Return the (X, Y) coordinate for the center point of the cell that contains the specified text.  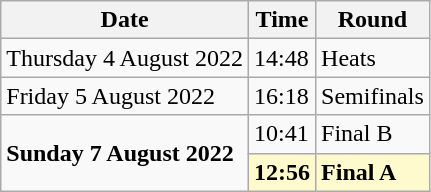
Thursday 4 August 2022 (125, 58)
Sunday 7 August 2022 (125, 153)
Time (282, 20)
Final A (373, 172)
Friday 5 August 2022 (125, 96)
16:18 (282, 96)
Round (373, 20)
Semifinals (373, 96)
Date (125, 20)
Heats (373, 58)
10:41 (282, 134)
14:48 (282, 58)
Final B (373, 134)
12:56 (282, 172)
